Detect which cell encompasses the target text, then output its [x, y] center coordinate. 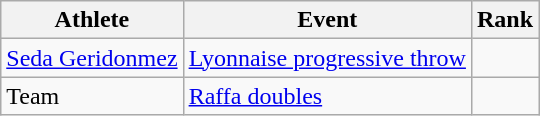
Rank [504, 20]
Athlete [92, 20]
Team [92, 96]
Raffa doubles [327, 96]
Lyonnaise progressive throw [327, 58]
Event [327, 20]
Seda Geridonmez [92, 58]
